Find where the given text appears and provide that cell's center as [x, y] coordinate. 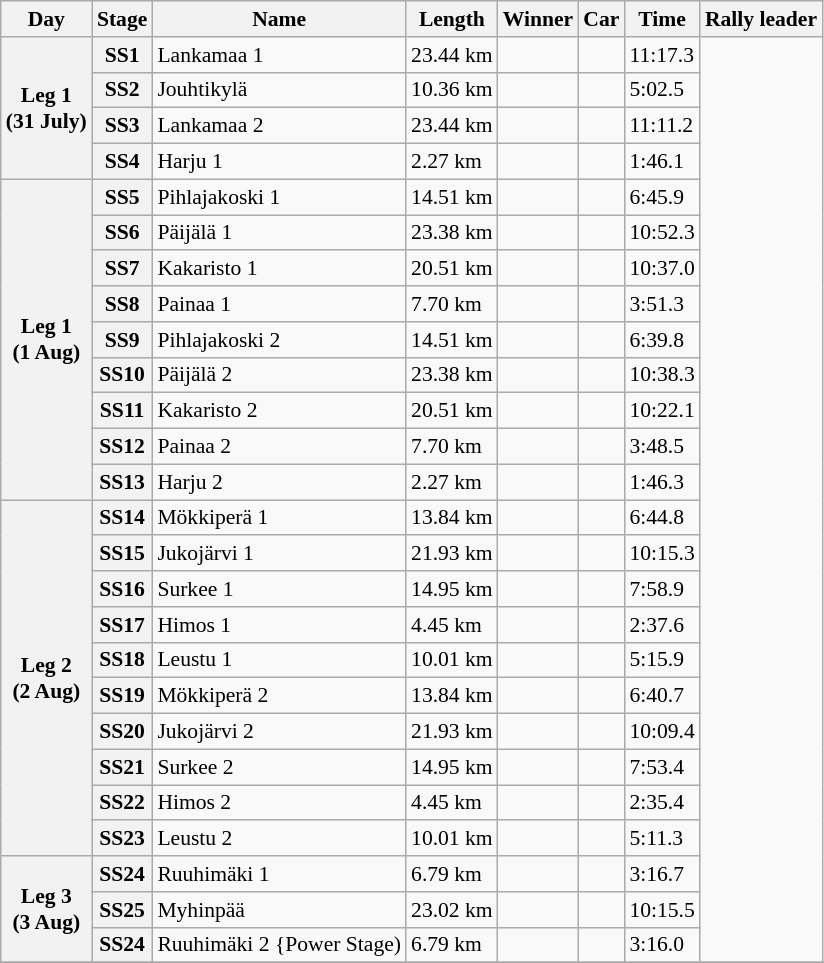
SS8 [122, 304]
Päijälä 2 [279, 375]
3:16.7 [662, 874]
10:15.3 [662, 554]
5:15.9 [662, 660]
Himos 2 [279, 803]
Ruuhimäki 1 [279, 874]
Leg 1(1 Aug) [46, 340]
SS4 [122, 162]
10.36 km [452, 90]
Rally leader [761, 19]
SS17 [122, 625]
10:52.3 [662, 233]
Kakaristo 1 [279, 269]
Päijälä 1 [279, 233]
Ruuhimäki 2 {Power Stage) [279, 945]
10:38.3 [662, 375]
Lankamaa 2 [279, 126]
7:58.9 [662, 589]
SS12 [122, 447]
SS10 [122, 375]
Pihlajakoski 2 [279, 340]
Leustu 1 [279, 660]
SS18 [122, 660]
1:46.1 [662, 162]
Jukojärvi 1 [279, 554]
Length [452, 19]
2:35.4 [662, 803]
Car [601, 19]
5:11.3 [662, 839]
Stage [122, 19]
Himos 1 [279, 625]
3:48.5 [662, 447]
Myhinpää [279, 910]
Leustu 2 [279, 839]
Mökkiperä 1 [279, 518]
1:46.3 [662, 482]
11:11.2 [662, 126]
Surkee 2 [279, 767]
Jouhtikylä [279, 90]
Pihlajakoski 1 [279, 197]
Painaa 2 [279, 447]
10:22.1 [662, 411]
Lankamaa 1 [279, 55]
SS3 [122, 126]
SS7 [122, 269]
SS22 [122, 803]
Harju 1 [279, 162]
Mökkiperä 2 [279, 696]
SS13 [122, 482]
Leg 1(31 July) [46, 108]
Day [46, 19]
Time [662, 19]
6:40.7 [662, 696]
7:53.4 [662, 767]
SS23 [122, 839]
11:17.3 [662, 55]
SS21 [122, 767]
SS15 [122, 554]
SS6 [122, 233]
10:09.4 [662, 732]
Winner [538, 19]
3:16.0 [662, 945]
Leg 3(3 Aug) [46, 910]
23.02 km [452, 910]
Harju 2 [279, 482]
3:51.3 [662, 304]
10:15.5 [662, 910]
SS9 [122, 340]
6:39.8 [662, 340]
SS5 [122, 197]
SS19 [122, 696]
SS25 [122, 910]
10:37.0 [662, 269]
Name [279, 19]
Painaa 1 [279, 304]
SS16 [122, 589]
SS1 [122, 55]
Kakaristo 2 [279, 411]
SS20 [122, 732]
6:45.9 [662, 197]
SS14 [122, 518]
2:37.6 [662, 625]
Leg 2(2 Aug) [46, 678]
SS11 [122, 411]
Surkee 1 [279, 589]
SS2 [122, 90]
5:02.5 [662, 90]
Jukojärvi 2 [279, 732]
6:44.8 [662, 518]
